Search for the cell housing the specified text and yield its [X, Y] center coordinate. 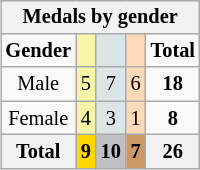
9 [86, 152]
6 [136, 84]
Medals by gender [100, 17]
Male [38, 84]
1 [136, 118]
Gender [38, 51]
3 [111, 118]
5 [86, 84]
8 [173, 118]
4 [86, 118]
Female [38, 118]
26 [173, 152]
18 [173, 84]
10 [111, 152]
